From the cell containing the given text, extract its center point as [X, Y] coordinate. 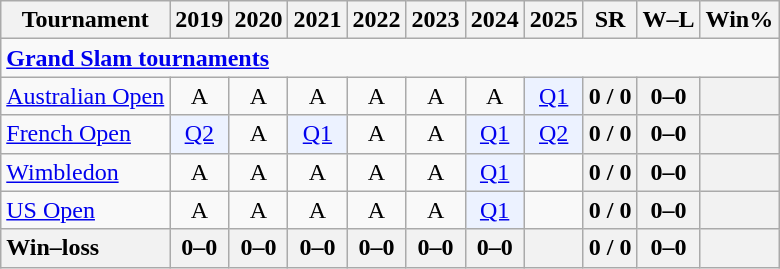
2019 [200, 20]
Grand Slam tournaments [390, 58]
2021 [318, 20]
Tournament [86, 20]
W–L [668, 20]
2020 [258, 20]
SR [610, 20]
US Open [86, 210]
French Open [86, 134]
2025 [554, 20]
Win–loss [86, 248]
2023 [436, 20]
Win% [740, 20]
2024 [494, 20]
Wimbledon [86, 172]
2022 [376, 20]
Australian Open [86, 96]
